For the text-containing cell, return its midpoint in [X, Y] coordinate format. 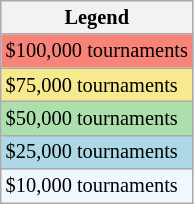
Legend [97, 17]
$75,000 tournaments [97, 85]
$50,000 tournaments [97, 118]
$10,000 tournaments [97, 186]
$100,000 tournaments [97, 51]
$25,000 tournaments [97, 152]
